Capture the cell that displays the provided text and extract its (X, Y) central coordinate. 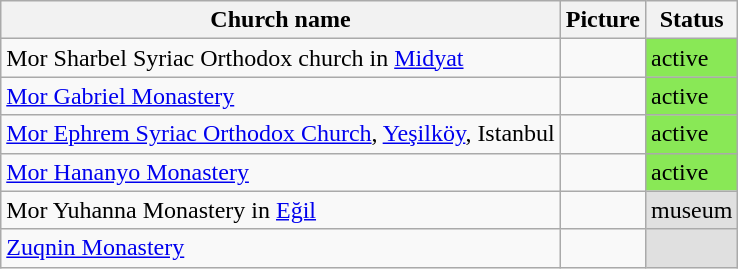
Church name (280, 20)
Mor Sharbel Syriac Orthodox church in Midyat (280, 58)
Picture (602, 20)
Mor Hananyo Monastery (280, 172)
Mor Yuhanna Monastery in Eğil (280, 210)
Zuqnin Monastery (280, 248)
museum (691, 210)
Status (691, 20)
Mor Ephrem Syriac Orthodox Church, Yeşilköy, Istanbul (280, 134)
Mor Gabriel Monastery (280, 96)
